Detect which cell encompasses the target text, then output its [X, Y] center coordinate. 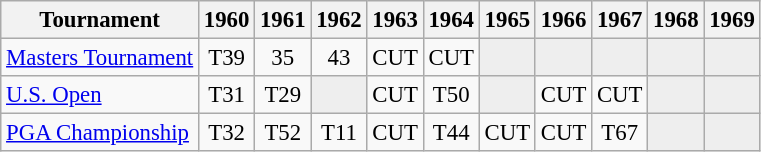
Masters Tournament [100, 58]
T32 [227, 133]
1965 [507, 20]
T44 [451, 133]
U.S. Open [100, 95]
PGA Championship [100, 133]
1967 [620, 20]
T31 [227, 95]
1966 [563, 20]
T52 [283, 133]
1964 [451, 20]
1969 [732, 20]
T11 [339, 133]
1963 [395, 20]
T39 [227, 58]
T67 [620, 133]
1961 [283, 20]
1968 [676, 20]
T29 [283, 95]
1962 [339, 20]
Tournament [100, 20]
35 [283, 58]
1960 [227, 20]
T50 [451, 95]
43 [339, 58]
